Detect which cell encompasses the target text, then output its [X, Y] center coordinate. 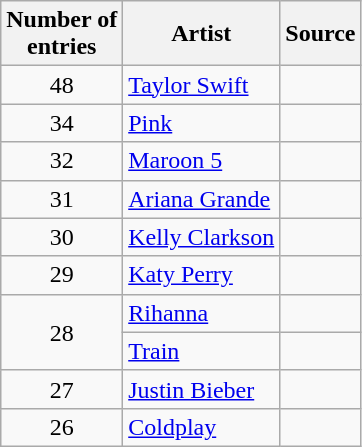
32 [62, 161]
Kelly Clarkson [202, 237]
27 [62, 389]
Train [202, 351]
Artist [202, 34]
Coldplay [202, 427]
Katy Perry [202, 275]
Pink [202, 123]
Maroon 5 [202, 161]
48 [62, 85]
30 [62, 237]
26 [62, 427]
28 [62, 332]
Taylor Swift [202, 85]
Justin Bieber [202, 389]
Source [320, 34]
34 [62, 123]
Rihanna [202, 313]
31 [62, 199]
Number of entries [62, 34]
29 [62, 275]
Ariana Grande [202, 199]
